Capture the cell that displays the provided text and extract its [x, y] central coordinate. 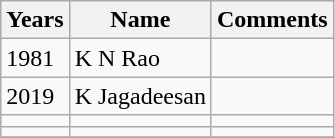
Comments [272, 20]
K Jagadeesan [140, 96]
1981 [35, 58]
K N Rao [140, 58]
2019 [35, 96]
Years [35, 20]
Name [140, 20]
